Locate the cell with the specified text and output its (X, Y) center coordinate. 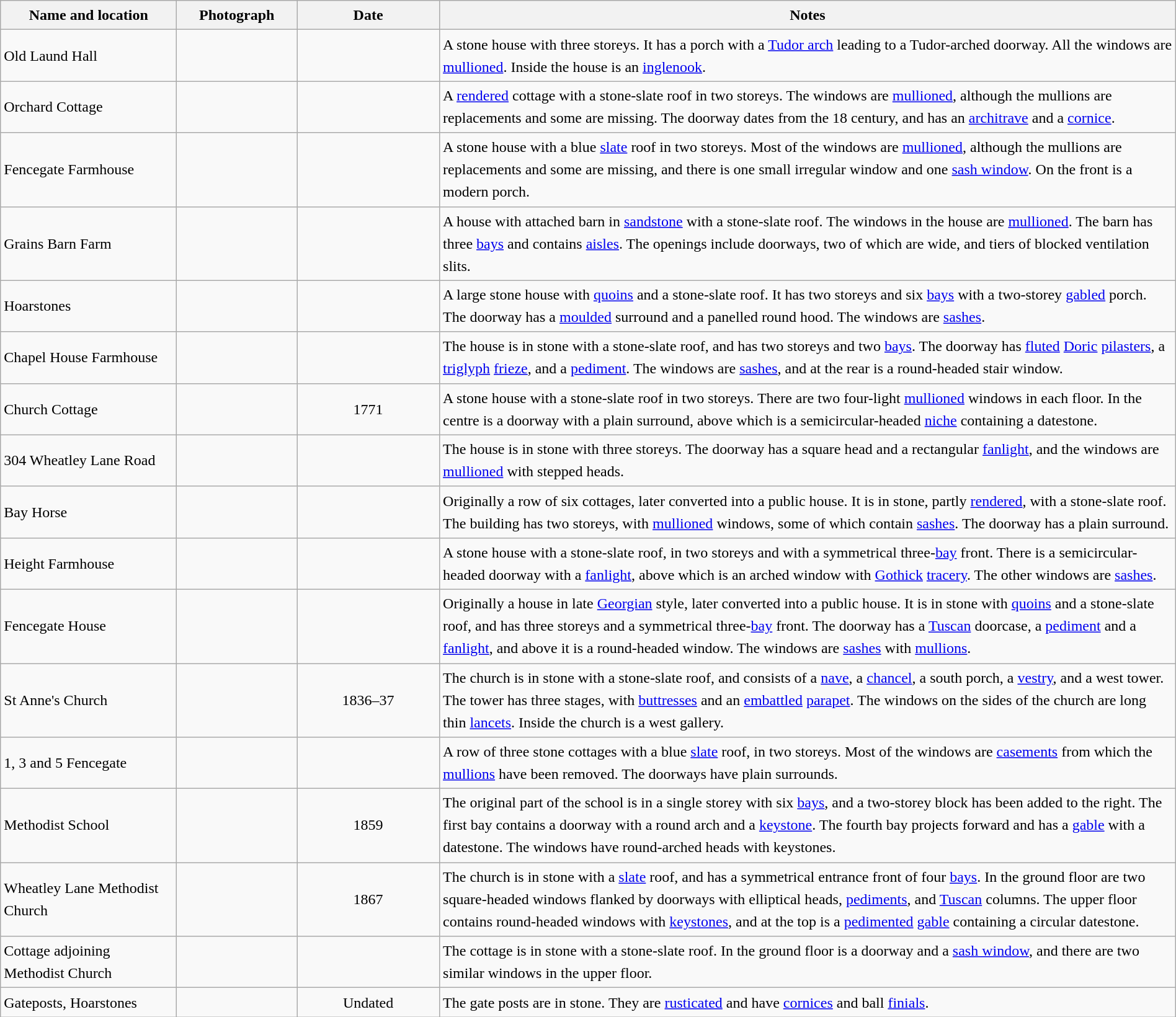
St Anne's Church (89, 701)
1867 (368, 899)
Wheatley Lane Methodist Church (89, 899)
Photograph (237, 15)
Height Farmhouse (89, 563)
Methodist School (89, 826)
Date (368, 15)
Cottage adjoining Methodist Church (89, 962)
Gateposts, Hoarstones (89, 1002)
Church Cottage (89, 409)
The gate posts are in stone. They are rusticated and have cornices and ball finials. (808, 1002)
The house is in stone with three storeys. The doorway has a square head and a rectangular fanlight, and the windows are mullioned with stepped heads. (808, 460)
Fencegate House (89, 626)
1859 (368, 826)
Grains Barn Farm (89, 243)
Bay Horse (89, 512)
304 Wheatley Lane Road (89, 460)
1836–37 (368, 701)
Notes (808, 15)
Hoarstones (89, 306)
Orchard Cottage (89, 107)
1771 (368, 409)
Chapel House Farmhouse (89, 357)
Old Laund Hall (89, 56)
Fencegate Farmhouse (89, 170)
Undated (368, 1002)
1, 3 and 5 Fencegate (89, 763)
Name and location (89, 15)
